Return the [x, y] coordinate for the center point of the cell that contains the specified text.  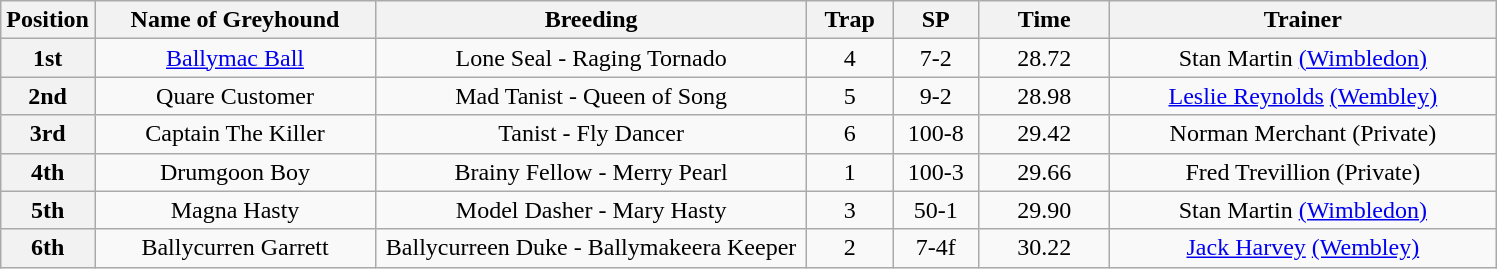
100-8 [936, 134]
2nd [48, 96]
Norman Merchant (Private) [1303, 134]
Jack Harvey (Wembley) [1303, 248]
3 [850, 210]
5th [48, 210]
6th [48, 248]
1 [850, 172]
29.66 [1044, 172]
Model Dasher - Mary Hasty [592, 210]
SP [936, 20]
6 [850, 134]
5 [850, 96]
Captain The Killer [234, 134]
50-1 [936, 210]
29.90 [1044, 210]
Leslie Reynolds (Wembley) [1303, 96]
Position [48, 20]
Quare Customer [234, 96]
Time [1044, 20]
Magna Hasty [234, 210]
Drumgoon Boy [234, 172]
7-2 [936, 58]
7-4f [936, 248]
29.42 [1044, 134]
30.22 [1044, 248]
3rd [48, 134]
4th [48, 172]
Fred Trevillion (Private) [1303, 172]
9-2 [936, 96]
4 [850, 58]
1st [48, 58]
Name of Greyhound [234, 20]
2 [850, 248]
Brainy Fellow - Merry Pearl [592, 172]
28.72 [1044, 58]
Trap [850, 20]
Tanist - Fly Dancer [592, 134]
Trainer [1303, 20]
Mad Tanist - Queen of Song [592, 96]
Breeding [592, 20]
Ballymac Ball [234, 58]
28.98 [1044, 96]
Ballycurreen Duke - Ballymakeera Keeper [592, 248]
Lone Seal - Raging Tornado [592, 58]
100-3 [936, 172]
Ballycurren Garrett [234, 248]
